Scan for the cell matching the given text and deliver its (X, Y) coordinate at center. 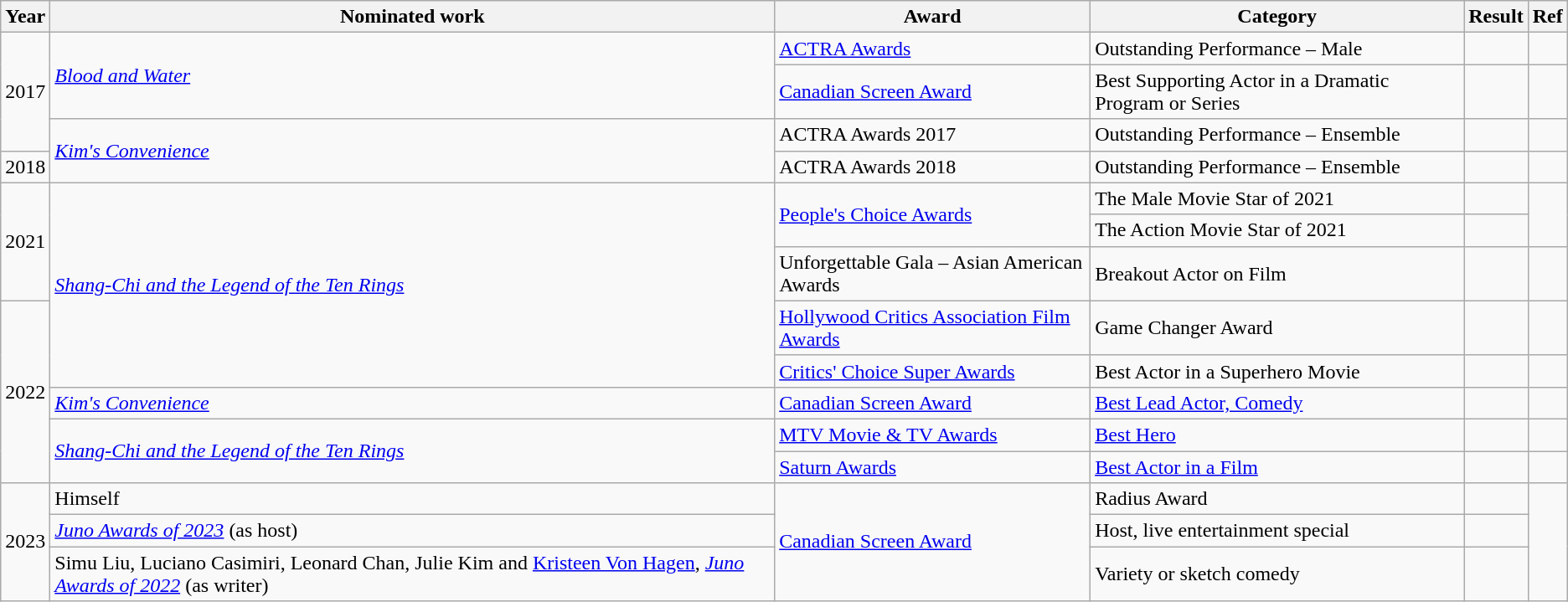
Saturn Awards (933, 466)
Variety or sketch comedy (1277, 574)
ACTRA Awards 2017 (933, 135)
Best Actor in a Film (1277, 466)
Blood and Water (412, 75)
Critics' Choice Super Awards (933, 371)
Best Lead Actor, Comedy (1277, 403)
Breakout Actor on Film (1277, 273)
Result (1496, 17)
Juno Awards of 2023 (as host) (412, 531)
2022 (25, 392)
Simu Liu, Luciano Casimiri, Leonard Chan, Julie Kim and Kristeen Von Hagen, Juno Awards of 2022 (as writer) (412, 574)
Hollywood Critics Association Film Awards (933, 328)
Best Supporting Actor in a Dramatic Program or Series (1277, 92)
Radius Award (1277, 499)
Best Hero (1277, 435)
ACTRA Awards (933, 49)
2018 (25, 167)
Nominated work (412, 17)
People's Choice Awards (933, 214)
MTV Movie & TV Awards (933, 435)
ACTRA Awards 2018 (933, 167)
Award (933, 17)
Ref (1548, 17)
2023 (25, 543)
Himself (412, 499)
Unforgettable Gala – Asian American Awards (933, 273)
Outstanding Performance – Male (1277, 49)
Host, live entertainment special (1277, 531)
Game Changer Award (1277, 328)
2021 (25, 241)
Year (25, 17)
Best Actor in a Superhero Movie (1277, 371)
Category (1277, 17)
The Male Movie Star of 2021 (1277, 198)
The Action Movie Star of 2021 (1277, 230)
2017 (25, 92)
